Capture the cell that displays the provided text and extract its [X, Y] central coordinate. 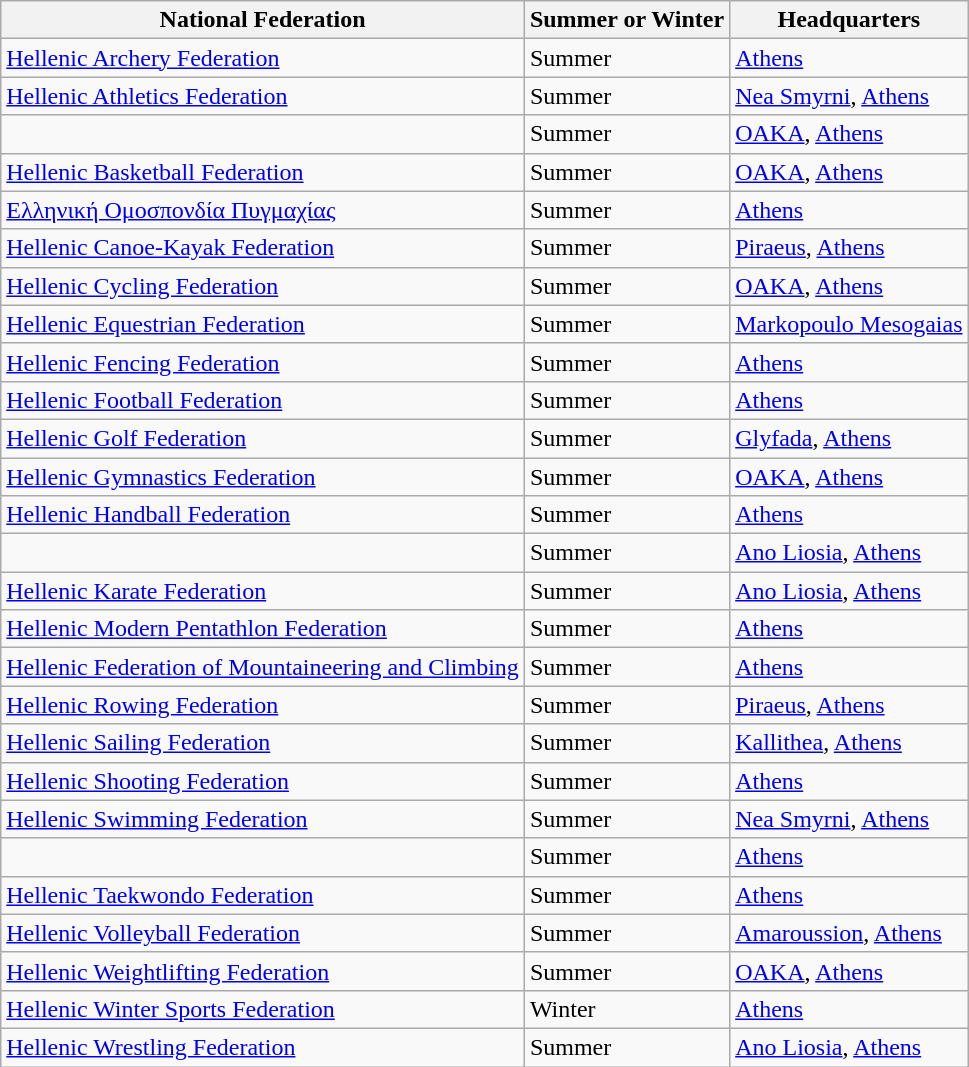
Hellenic Winter Sports Federation [263, 1009]
Hellenic Basketball Federation [263, 172]
Hellenic Gymnastics Federation [263, 477]
Glyfada, Athens [849, 438]
Hellenic Archery Federation [263, 58]
Hellenic Canoe-Kayak Federation [263, 248]
Hellenic Volleyball Federation [263, 933]
Hellenic Rowing Federation [263, 705]
Markopoulo Mesogaias [849, 324]
Hellenic Federation of Mountaineering and Climbing [263, 667]
National Federation [263, 20]
Headquarters [849, 20]
Hellenic Taekwondo Federation [263, 895]
Hellenic Wrestling Federation [263, 1047]
Ελληνική Ομοσπονδία Πυγμαχίας [263, 210]
Hellenic Fencing Federation [263, 362]
Hellenic Swimming Federation [263, 819]
Hellenic Handball Federation [263, 515]
Hellenic Athletics Federation [263, 96]
Summer or Winter [626, 20]
Hellenic Equestrian Federation [263, 324]
Hellenic Weightlifting Federation [263, 971]
Kallithea, Athens [849, 743]
Hellenic Cycling Federation [263, 286]
Hellenic Football Federation [263, 400]
Hellenic Karate Federation [263, 591]
Hellenic Sailing Federation [263, 743]
Hellenic Golf Federation [263, 438]
Amaroussion, Athens [849, 933]
Hellenic Shooting Federation [263, 781]
Winter [626, 1009]
Hellenic Modern Pentathlon Federation [263, 629]
